Pinpoint the cell where the given text exists, returning its (X, Y) midpoint coordinate. 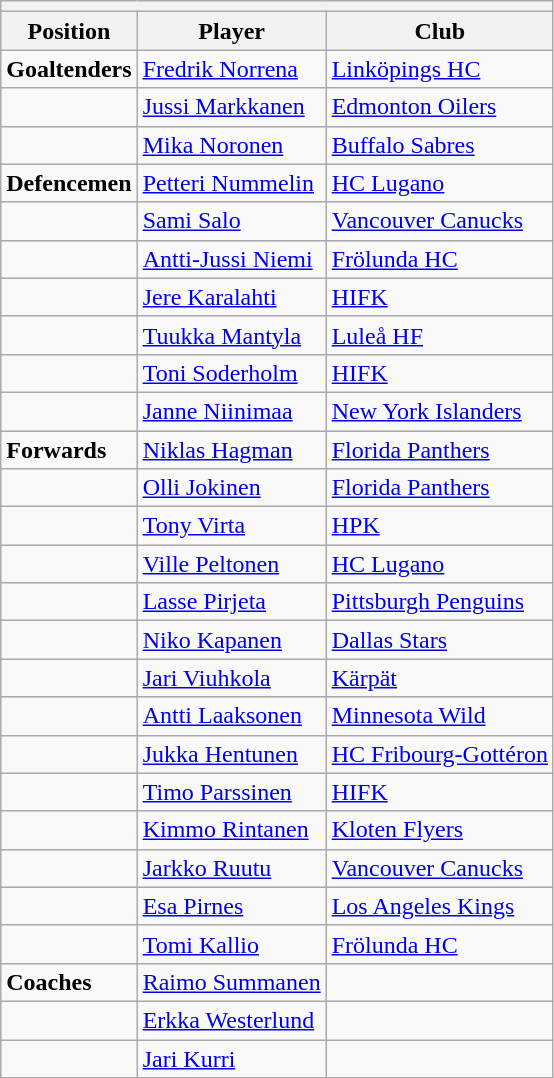
HC Fribourg-Gottéron (440, 754)
Toni Soderholm (232, 373)
Luleå HF (440, 335)
Edmonton Oilers (440, 107)
Jere Karalahti (232, 297)
Minnesota Wild (440, 716)
Jukka Hentunen (232, 754)
New York Islanders (440, 411)
Lasse Pirjeta (232, 602)
Los Angeles Kings (440, 906)
Linköpings HC (440, 69)
Jussi Markkanen (232, 107)
Defencemen (69, 183)
Petteri Nummelin (232, 183)
Janne Niinimaa (232, 411)
Pittsburgh Penguins (440, 602)
Jarkko Ruutu (232, 868)
Esa Pirnes (232, 906)
Dallas Stars (440, 640)
Jari Viuhkola (232, 678)
Forwards (69, 449)
Jari Kurri (232, 1059)
Tony Virta (232, 526)
Position (69, 31)
Niko Kapanen (232, 640)
Club (440, 31)
Timo Parssinen (232, 792)
Fredrik Norrena (232, 69)
Goaltenders (69, 69)
Kimmo Rintanen (232, 830)
Antti-Jussi Niemi (232, 259)
Raimo Summanen (232, 982)
Sami Salo (232, 221)
Coaches (69, 982)
Mika Noronen (232, 145)
Antti Laaksonen (232, 716)
Niklas Hagman (232, 449)
Player (232, 31)
Erkka Westerlund (232, 1020)
Tuukka Mantyla (232, 335)
Kloten Flyers (440, 830)
Kärpät (440, 678)
HPK (440, 526)
Olli Jokinen (232, 488)
Ville Peltonen (232, 564)
Tomi Kallio (232, 944)
Buffalo Sabres (440, 145)
